Determine the [x, y] coordinate at the center of the cell enclosing the given text.  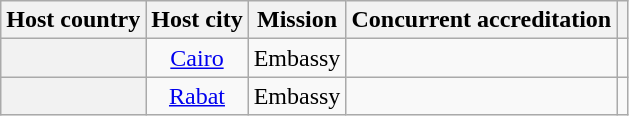
Host country [74, 20]
Cairo [197, 58]
Mission [297, 20]
Concurrent accreditation [482, 20]
Rabat [197, 96]
Host city [197, 20]
